Provide the (x, y) coordinate of the cell's center where the given text is located.  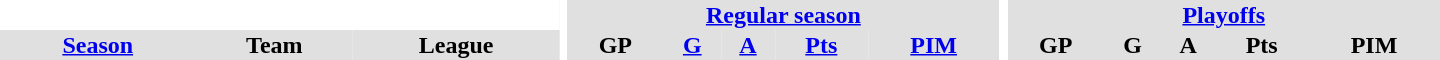
League (456, 45)
Regular season (783, 15)
Playoffs (1224, 15)
Season (98, 45)
Team (274, 45)
